Scan for the cell matching the given text and deliver its [x, y] coordinate at center. 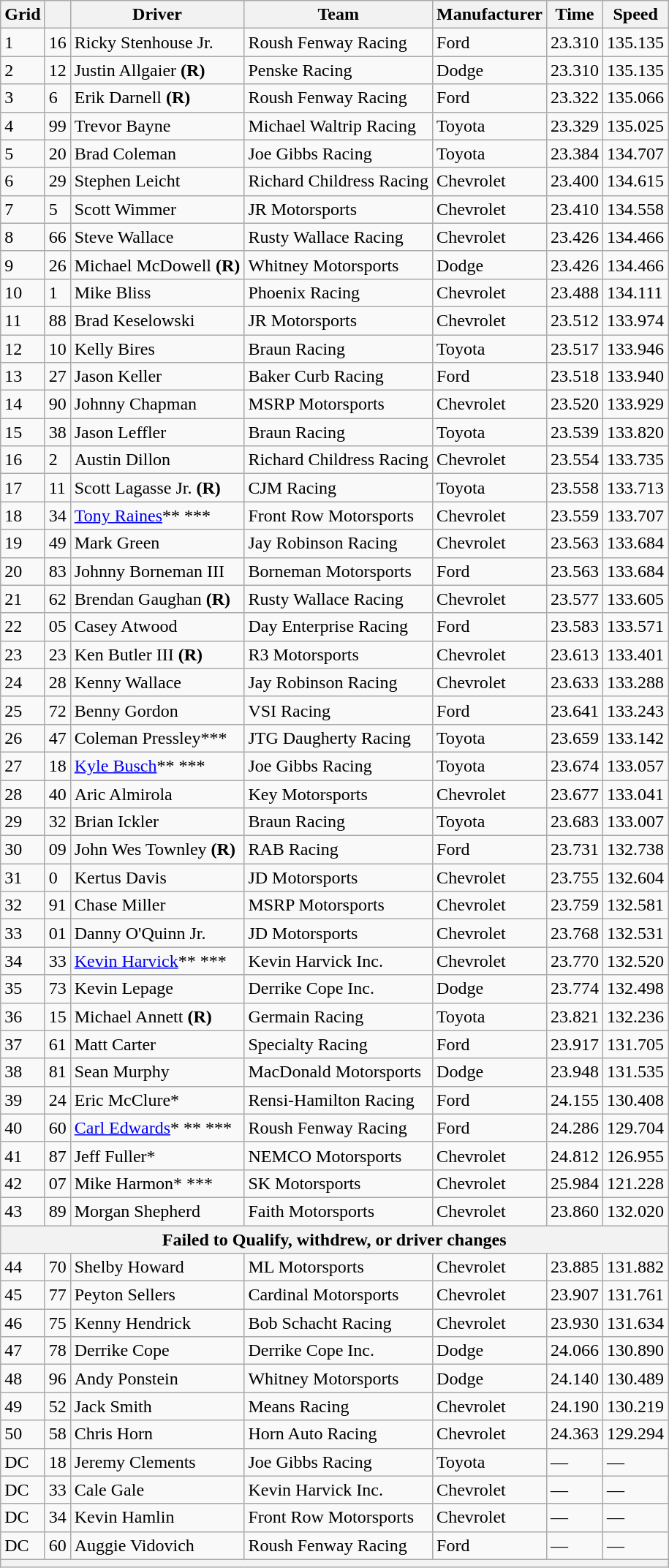
8 [23, 237]
Baker Curb Racing [339, 377]
66 [57, 237]
Speed [636, 15]
133.605 [636, 599]
43 [23, 1211]
Peyton Sellers [157, 1295]
Brian Ickler [157, 822]
23.683 [575, 822]
23.774 [575, 989]
23.755 [575, 878]
Michael Waltrip Racing [339, 126]
19 [23, 543]
130.890 [636, 1351]
Casey Atwood [157, 627]
83 [57, 571]
134.707 [636, 154]
Specialty Racing [339, 1044]
Scott Wimmer [157, 209]
Cale Gale [157, 1490]
41 [23, 1156]
88 [57, 320]
Sean Murphy [157, 1072]
Michael Annett (R) [157, 1017]
Austin Dillon [157, 460]
23.577 [575, 599]
7 [23, 209]
48 [23, 1379]
58 [57, 1434]
Grid [23, 15]
R3 Motorsports [339, 655]
Chase Miller [157, 905]
121.228 [636, 1183]
132.520 [636, 961]
23.488 [575, 293]
78 [57, 1351]
132.498 [636, 989]
Carl Edwards* ** *** [157, 1128]
133.142 [636, 738]
24.066 [575, 1351]
VSI Racing [339, 710]
132.236 [636, 1017]
Coleman Pressley*** [157, 738]
4 [23, 126]
23.329 [575, 126]
Johnny Chapman [157, 404]
RAB Racing [339, 850]
129.294 [636, 1434]
John Wes Townley (R) [157, 850]
Eric McClure* [157, 1100]
14 [23, 404]
Key Motorsports [339, 794]
39 [23, 1100]
24.190 [575, 1406]
25 [23, 710]
23.539 [575, 432]
42 [23, 1183]
Matt Carter [157, 1044]
45 [23, 1295]
73 [57, 989]
25.984 [575, 1183]
09 [57, 850]
132.531 [636, 933]
Trevor Bayne [157, 126]
Team [339, 15]
Ken Butler III (R) [157, 655]
36 [23, 1017]
Ricky Stenhouse Jr. [157, 42]
Erik Darnell (R) [157, 98]
Shelby Howard [157, 1267]
SK Motorsports [339, 1183]
JTG Daugherty Racing [339, 738]
24.812 [575, 1156]
23.770 [575, 961]
24.155 [575, 1100]
23.674 [575, 766]
Time [575, 15]
61 [57, 1044]
87 [57, 1156]
Penske Racing [339, 70]
0 [57, 878]
133.735 [636, 460]
133.940 [636, 377]
99 [57, 126]
134.615 [636, 181]
131.535 [636, 1072]
Failed to Qualify, withdrew, or driver changes [335, 1240]
75 [57, 1323]
07 [57, 1183]
Andy Ponstein [157, 1379]
22 [23, 627]
Kevin Harvick** *** [157, 961]
37 [23, 1044]
24.140 [575, 1379]
134.558 [636, 209]
133.946 [636, 349]
23.641 [575, 710]
3 [23, 98]
9 [23, 265]
134.111 [636, 293]
Mike Bliss [157, 293]
77 [57, 1295]
Driver [157, 15]
23.633 [575, 682]
Cardinal Motorsports [339, 1295]
Kelly Bires [157, 349]
133.057 [636, 766]
Borneman Motorsports [339, 571]
23.583 [575, 627]
Kenny Hendrick [157, 1323]
133.571 [636, 627]
Day Enterprise Racing [339, 627]
01 [57, 933]
Kenny Wallace [157, 682]
Jeff Fuller* [157, 1156]
132.020 [636, 1211]
23.759 [575, 905]
Horn Auto Racing [339, 1434]
23.731 [575, 850]
133.707 [636, 516]
52 [57, 1406]
133.974 [636, 320]
131.882 [636, 1267]
Jeremy Clements [157, 1462]
Derrike Cope [157, 1351]
23.558 [575, 488]
Tony Raines** *** [157, 516]
23.917 [575, 1044]
129.704 [636, 1128]
Manufacturer [490, 15]
130.408 [636, 1100]
46 [23, 1323]
131.705 [636, 1044]
Jason Leffler [157, 432]
23.384 [575, 154]
30 [23, 850]
133.929 [636, 404]
130.219 [636, 1406]
133.041 [636, 794]
23.322 [575, 98]
MacDonald Motorsports [339, 1072]
Aric Almirola [157, 794]
23.948 [575, 1072]
72 [57, 710]
44 [23, 1267]
23.400 [575, 181]
ML Motorsports [339, 1267]
133.007 [636, 822]
70 [57, 1267]
50 [23, 1434]
23.559 [575, 516]
23.659 [575, 738]
Benny Gordon [157, 710]
Kevin Lepage [157, 989]
Mike Harmon* *** [157, 1183]
23.517 [575, 349]
23.613 [575, 655]
23.768 [575, 933]
135.066 [636, 98]
89 [57, 1211]
Morgan Shepherd [157, 1211]
23.520 [575, 404]
Jason Keller [157, 377]
Bob Schacht Racing [339, 1323]
133.713 [636, 488]
Justin Allgaier (R) [157, 70]
Phoenix Racing [339, 293]
126.955 [636, 1156]
23.518 [575, 377]
81 [57, 1072]
Brendan Gaughan (R) [157, 599]
132.581 [636, 905]
Brad Coleman [157, 154]
23.821 [575, 1017]
Stephen Leicht [157, 181]
133.820 [636, 432]
24.363 [575, 1434]
NEMCO Motorsports [339, 1156]
130.489 [636, 1379]
Mark Green [157, 543]
132.604 [636, 878]
05 [57, 627]
23.512 [575, 320]
135.025 [636, 126]
Michael McDowell (R) [157, 265]
133.243 [636, 710]
Chris Horn [157, 1434]
132.738 [636, 850]
133.401 [636, 655]
23.860 [575, 1211]
91 [57, 905]
35 [23, 989]
131.634 [636, 1323]
62 [57, 599]
31 [23, 878]
17 [23, 488]
Kertus Davis [157, 878]
Scott Lagasse Jr. (R) [157, 488]
23.885 [575, 1267]
Rensi-Hamilton Racing [339, 1100]
Steve Wallace [157, 237]
Johnny Borneman III [157, 571]
21 [23, 599]
Jack Smith [157, 1406]
23.907 [575, 1295]
Means Racing [339, 1406]
23.930 [575, 1323]
90 [57, 404]
CJM Racing [339, 488]
23.410 [575, 209]
Danny O'Quinn Jr. [157, 933]
Faith Motorsports [339, 1211]
Brad Keselowski [157, 320]
96 [57, 1379]
Kevin Hamlin [157, 1518]
13 [23, 377]
Auggie Vidovich [157, 1545]
Germain Racing [339, 1017]
133.288 [636, 682]
24.286 [575, 1128]
Kyle Busch** *** [157, 766]
23.554 [575, 460]
23.677 [575, 794]
131.761 [636, 1295]
